Provide the [x, y] coordinate of the cell's center where the given text is located.  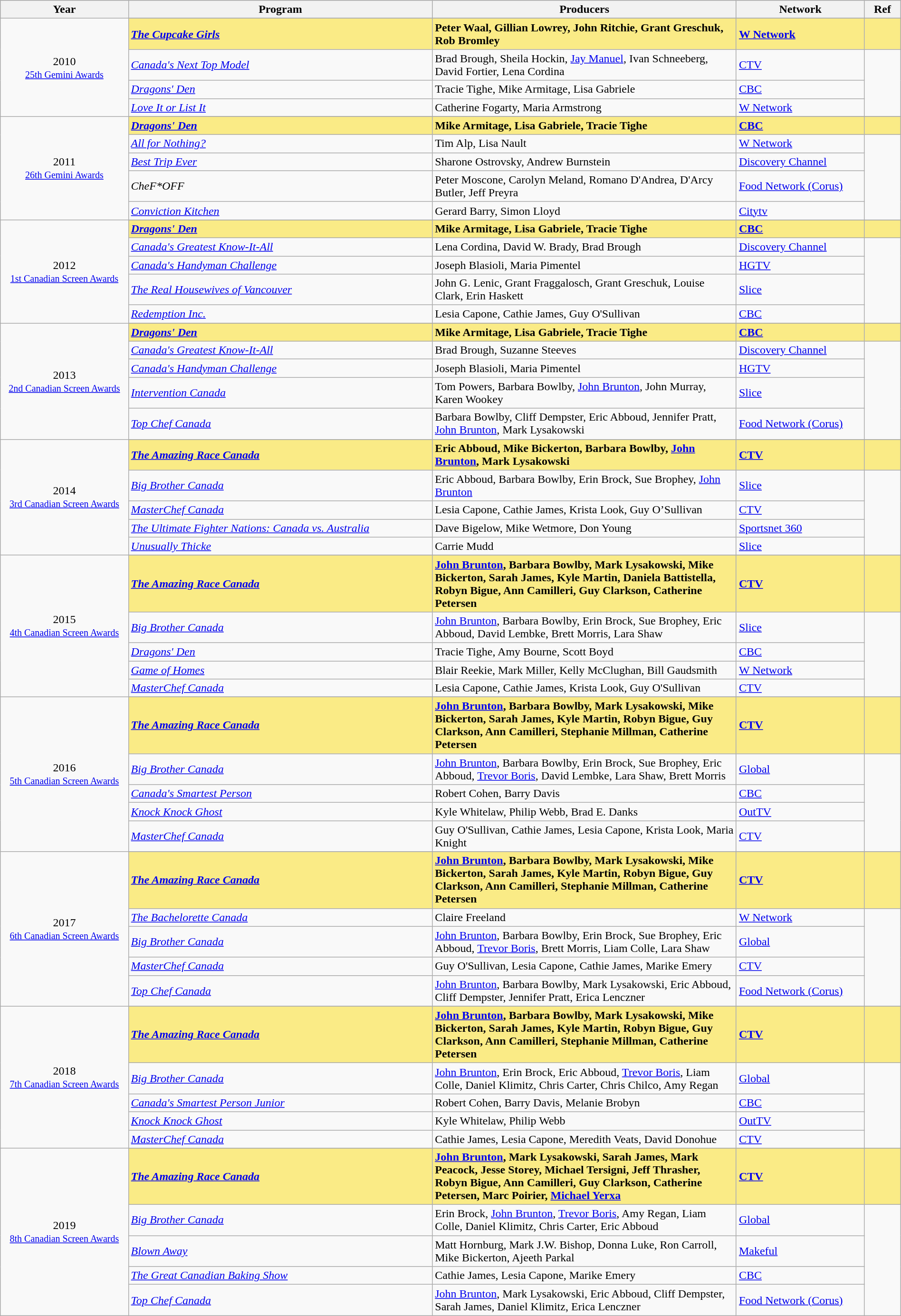
2012 1st Canadian Screen Awards [65, 271]
Tim Alp, Lisa Nault [585, 144]
Peter Moscone, Carolyn Meland, Romano D'Andrea, D'Arcy Butler, Jeff Preyra [585, 186]
Tracie Tighe, Amy Bourne, Scott Boyd [585, 652]
Blair Reekie, Mark Miller, Kelly McClughan, Bill Gaudsmith [585, 670]
Cathie James, Lesia Capone, Meredith Veats, David Donohue [585, 1139]
Makeful [800, 1251]
Intervention Canada [280, 393]
2013 2nd Canadian Screen Awards [65, 381]
Conviction Kitchen [280, 211]
Lesia Capone, Cathie James, Krista Look, Guy O’Sullivan [585, 510]
Love It or List It [280, 107]
John G. Lenic, Grant Fraggalosch, Grant Greschuk, Louise Clark, Erin Haskett [585, 290]
Eric Abboud, Mike Bickerton, Barbara Bowlby, John Brunton, Mark Lysakowski [585, 454]
John Brunton, Barbara Bowlby, Erin Brock, Sue Brophey, Eric Abboud, David Lembke, Brett Morris, Lara Shaw [585, 627]
Best Trip Ever [280, 162]
Guy O'Sullivan, Cathie James, Lesia Capone, Krista Look, Maria Knight [585, 836]
Guy O'Sullivan, Lesia Capone, Cathie James, Marike Emery [585, 966]
Robert Cohen, Barry Davis, Melanie Brobyn [585, 1103]
Barbara Bowlby, Cliff Dempster, Eric Abboud, Jennifer Pratt, John Brunton, Mark Lysakowski [585, 424]
John Brunton, Mark Lysakowski, Eric Abboud, Cliff Dempster, Sarah James, Daniel Klimitz, Erica Lenczner [585, 1300]
Matt Hornburg, Mark J.W. Bishop, Donna Luke, Ron Carroll, Mike Bickerton, Ajeeth Parkal [585, 1251]
2015 4th Canadian Screen Awards [65, 626]
2016 5th Canadian Screen Awards [65, 775]
The Cupcake Girls [280, 34]
Tom Powers, Barbara Bowlby, John Brunton, John Murray, Karen Wookey [585, 393]
Erin Brock, John Brunton, Trevor Boris, Amy Regan, Liam Colle, Daniel Klimitz, Chris Carter, Eric Abboud [585, 1220]
Year [65, 10]
Ref [882, 10]
John Brunton, Barbara Bowlby, Mark Lysakowski, Eric Abboud, Cliff Dempster, Jennifer Pratt, Erica Lenczner [585, 990]
2017 6th Canadian Screen Awards [65, 929]
Producers [585, 10]
Citytv [800, 211]
Program [280, 10]
The Bachelorette Canada [280, 917]
Kyle Whitelaw, Philip Webb [585, 1121]
Robert Cohen, Barry Davis [585, 794]
Catherine Fogarty, Maria Armstrong [585, 107]
Canada's Next Top Model [280, 65]
Carrie Mudd [585, 546]
2019 8th Canadian Screen Awards [65, 1232]
Blown Away [280, 1251]
All for Nothing? [280, 144]
Lesia Capone, Cathie James, Guy O'Sullivan [585, 314]
CheF*OFF [280, 186]
Lena Cordina, David W. Brady, Brad Brough [585, 247]
Canada's Smartest Person [280, 794]
2010 25th Gemini Awards [65, 67]
Eric Abboud, Barbara Bowlby, Erin Brock, Sue Brophey, John Brunton [585, 486]
Claire Freeland [585, 917]
Brad Brough, Sheila Hockin, Jay Manuel, Ivan Schneeberg, David Fortier, Lena Cordina [585, 65]
Brad Brough, Suzanne Steeves [585, 350]
The Great Canadian Baking Show [280, 1276]
Game of Homes [280, 670]
2018 7th Canadian Screen Awards [65, 1077]
Dave Bigelow, Mike Wetmore, Don Young [585, 528]
John Brunton, Barbara Bowlby, Erin Brock, Sue Brophey, Eric Abboud, Trevor Boris, David Lembke, Lara Shaw, Brett Morris [585, 769]
Peter Waal, Gillian Lowrey, John Ritchie, Grant Greschuk, Rob Bromley [585, 34]
Kyle Whitelaw, Philip Webb, Brad E. Danks [585, 812]
The Ultimate Fighter Nations: Canada vs. Australia [280, 528]
Sharone Ostrovsky, Andrew Burnstein [585, 162]
John Brunton, Barbara Bowlby, Erin Brock, Sue Brophey, Eric Abboud, Trevor Boris, Brett Morris, Liam Colle, Lara Shaw [585, 942]
Gerard Barry, Simon Lloyd [585, 211]
Cathie James, Lesia Capone, Marike Emery [585, 1276]
2014 3rd Canadian Screen Awards [65, 497]
Redemption Inc. [280, 314]
John Brunton, Erin Brock, Eric Abboud, Trevor Boris, Liam Colle, Daniel Klimitz, Chris Carter, Chris Chilco, Amy Regan [585, 1078]
2011 26th Gemini Awards [65, 168]
The Real Housewives of Vancouver [280, 290]
Unusually Thicke [280, 546]
Tracie Tighe, Mike Armitage, Lisa Gabriele [585, 89]
Lesia Capone, Cathie James, Krista Look, Guy O'Sullivan [585, 688]
Network [800, 10]
Sportsnet 360 [800, 528]
Canada's Smartest Person Junior [280, 1103]
